Extract the (X, Y) coordinate from the center of the cell holding the provided text.  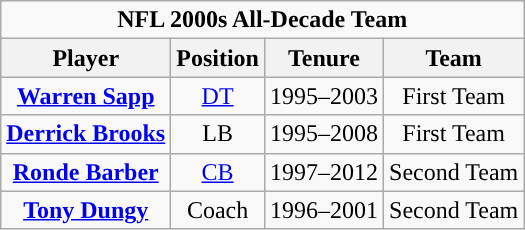
Tenure (324, 58)
Team (454, 58)
Coach (218, 210)
NFL 2000s All-Decade Team (262, 20)
1995–2008 (324, 134)
DT (218, 96)
1996–2001 (324, 210)
Ronde Barber (86, 172)
LB (218, 134)
Derrick Brooks (86, 134)
1995–2003 (324, 96)
CB (218, 172)
Warren Sapp (86, 96)
Tony Dungy (86, 210)
Player (86, 58)
1997–2012 (324, 172)
Position (218, 58)
